Output the [X, Y] coordinate of the center of the cell containing the given text.  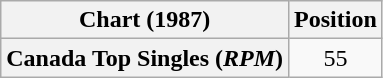
55 [336, 58]
Canada Top Singles (RPM) [145, 58]
Position [336, 20]
Chart (1987) [145, 20]
